Return [x, y] of the center of cell containing provided text 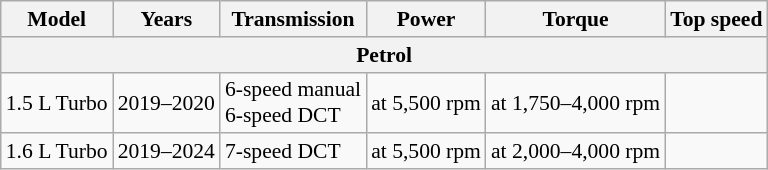
Top speed [716, 19]
at 1,750–4,000 rpm [576, 102]
Torque [576, 19]
2019–2024 [166, 152]
7-speed DCT [293, 152]
Transmission [293, 19]
6-speed manual6-speed DCT [293, 102]
Petrol [384, 55]
2019–2020 [166, 102]
Years [166, 19]
1.5 L Turbo [57, 102]
at 2,000–4,000 rpm [576, 152]
Model [57, 19]
1.6 L Turbo [57, 152]
Power [426, 19]
